Detect which cell encompasses the target text, then output its (x, y) center coordinate. 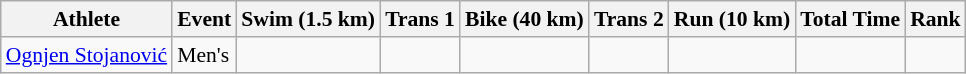
Bike (40 km) (524, 19)
Ognjen Stojanović (86, 55)
Swim (1.5 km) (308, 19)
Athlete (86, 19)
Event (204, 19)
Run (10 km) (732, 19)
Men's (204, 55)
Trans 1 (420, 19)
Total Time (850, 19)
Rank (936, 19)
Trans 2 (629, 19)
